Scan for the cell matching the given text and deliver its [X, Y] coordinate at center. 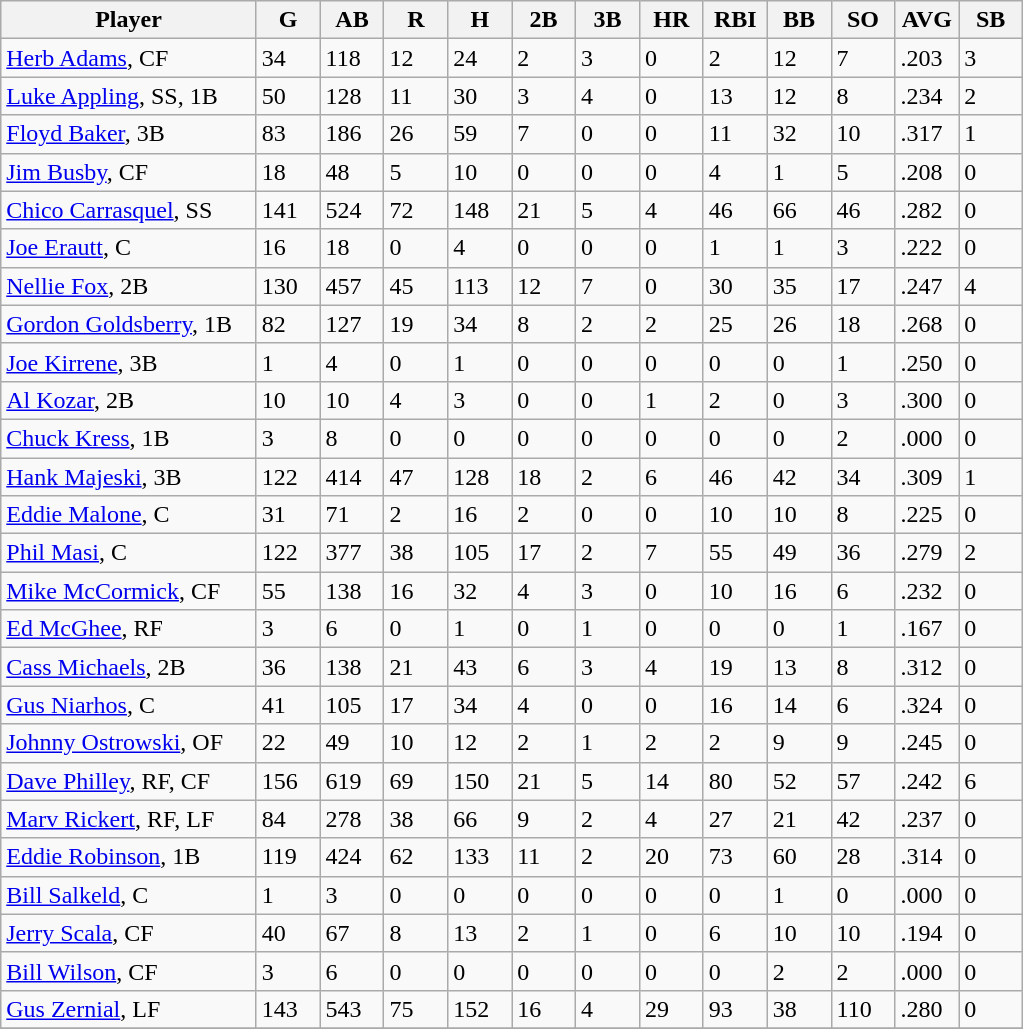
57 [863, 781]
Joe Kirrene, 3B [128, 362]
40 [288, 933]
41 [288, 705]
93 [735, 1009]
.237 [927, 819]
SO [863, 20]
.225 [927, 515]
.194 [927, 933]
156 [288, 781]
Jim Busby, CF [128, 172]
HR [671, 20]
AVG [927, 20]
.280 [927, 1009]
69 [416, 781]
H [480, 20]
Chico Carrasquel, SS [128, 210]
Floyd Baker, 3B [128, 134]
Mike McCormick, CF [128, 591]
Eddie Robinson, 1B [128, 857]
Dave Philley, RF, CF [128, 781]
543 [352, 1009]
BB [799, 20]
Chuck Kress, 1B [128, 438]
Luke Appling, SS, 1B [128, 96]
73 [735, 857]
45 [416, 286]
SB [991, 20]
.245 [927, 743]
83 [288, 134]
424 [352, 857]
Bill Wilson, CF [128, 971]
.309 [927, 477]
Eddie Malone, C [128, 515]
110 [863, 1009]
80 [735, 781]
3B [608, 20]
Al Kozar, 2B [128, 400]
.317 [927, 134]
Gordon Goldsberry, 1B [128, 324]
84 [288, 819]
71 [352, 515]
72 [416, 210]
27 [735, 819]
Phil Masi, C [128, 553]
.282 [927, 210]
Marv Rickert, RF, LF [128, 819]
.234 [927, 96]
Gus Zernial, LF [128, 1009]
152 [480, 1009]
25 [735, 324]
619 [352, 781]
2B [544, 20]
141 [288, 210]
Johnny Ostrowski, OF [128, 743]
.167 [927, 629]
148 [480, 210]
60 [799, 857]
457 [352, 286]
20 [671, 857]
48 [352, 172]
59 [480, 134]
.203 [927, 58]
.208 [927, 172]
524 [352, 210]
Cass Michaels, 2B [128, 667]
278 [352, 819]
186 [352, 134]
62 [416, 857]
Bill Salkeld, C [128, 895]
.300 [927, 400]
22 [288, 743]
24 [480, 58]
.247 [927, 286]
.279 [927, 553]
75 [416, 1009]
127 [352, 324]
.232 [927, 591]
143 [288, 1009]
113 [480, 286]
150 [480, 781]
.324 [927, 705]
414 [352, 477]
Nellie Fox, 2B [128, 286]
G [288, 20]
.250 [927, 362]
43 [480, 667]
377 [352, 553]
.314 [927, 857]
50 [288, 96]
Joe Erautt, C [128, 248]
Gus Niarhos, C [128, 705]
119 [288, 857]
.312 [927, 667]
28 [863, 857]
130 [288, 286]
.222 [927, 248]
82 [288, 324]
31 [288, 515]
Herb Adams, CF [128, 58]
29 [671, 1009]
.242 [927, 781]
35 [799, 286]
Jerry Scala, CF [128, 933]
47 [416, 477]
R [416, 20]
Ed McGhee, RF [128, 629]
52 [799, 781]
118 [352, 58]
.268 [927, 324]
AB [352, 20]
RBI [735, 20]
Player [128, 20]
133 [480, 857]
67 [352, 933]
Hank Majeski, 3B [128, 477]
